Return [X, Y] of the center of cell containing provided text 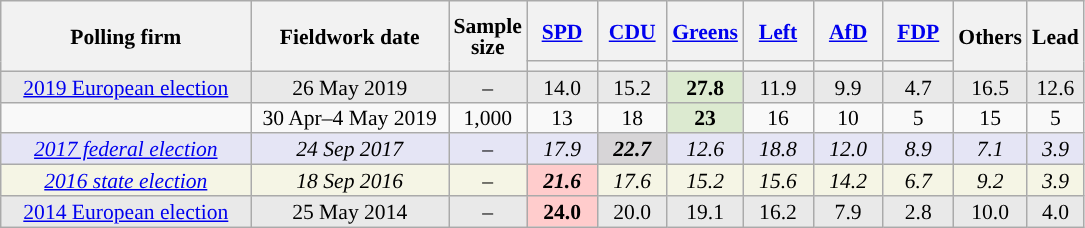
17.6 [632, 180]
18 Sep 2016 [350, 180]
4.0 [1056, 212]
21.6 [562, 180]
SPD [562, 31]
15.6 [778, 180]
9.2 [990, 180]
2017 federal election [126, 150]
Lead [1056, 36]
24.0 [562, 212]
14.0 [562, 86]
24 Sep 2017 [350, 150]
11.9 [778, 86]
Greens [705, 31]
7.9 [848, 212]
12.0 [848, 150]
7.1 [990, 150]
FDP [918, 31]
26 May 2019 [350, 86]
16.2 [778, 212]
18.8 [778, 150]
2.8 [918, 212]
13 [562, 118]
Others [990, 36]
27.8 [705, 86]
22.7 [632, 150]
30 Apr–4 May 2019 [350, 118]
4.7 [918, 86]
25 May 2014 [350, 212]
2014 European election [126, 212]
19.1 [705, 212]
10.0 [990, 212]
2016 state election [126, 180]
2019 European election [126, 86]
20.0 [632, 212]
Polling firm [126, 36]
Fieldwork date [350, 36]
1,000 [487, 118]
Samplesize [487, 36]
15 [990, 118]
CDU [632, 31]
Left [778, 31]
16.5 [990, 86]
8.9 [918, 150]
6.7 [918, 180]
23 [705, 118]
9.9 [848, 86]
14.2 [848, 180]
17.9 [562, 150]
16 [778, 118]
18 [632, 118]
10 [848, 118]
AfD [848, 31]
